Find where the given text appears and provide that cell's center as (x, y) coordinate. 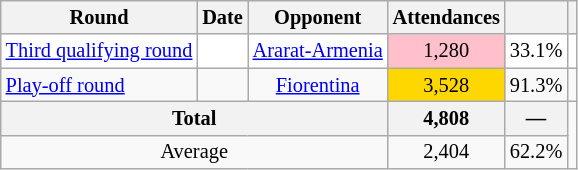
Opponent (318, 17)
Date (222, 17)
Round (100, 17)
Fiorentina (318, 85)
Attendances (446, 17)
3,528 (446, 85)
Average (194, 152)
1,280 (446, 51)
Play-off round (100, 85)
4,808 (446, 118)
Total (194, 118)
62.2% (536, 152)
2,404 (446, 152)
— (536, 118)
91.3% (536, 85)
Ararat-Armenia (318, 51)
33.1% (536, 51)
Third qualifying round (100, 51)
